Scan for the cell matching the given text and deliver its [X, Y] coordinate at center. 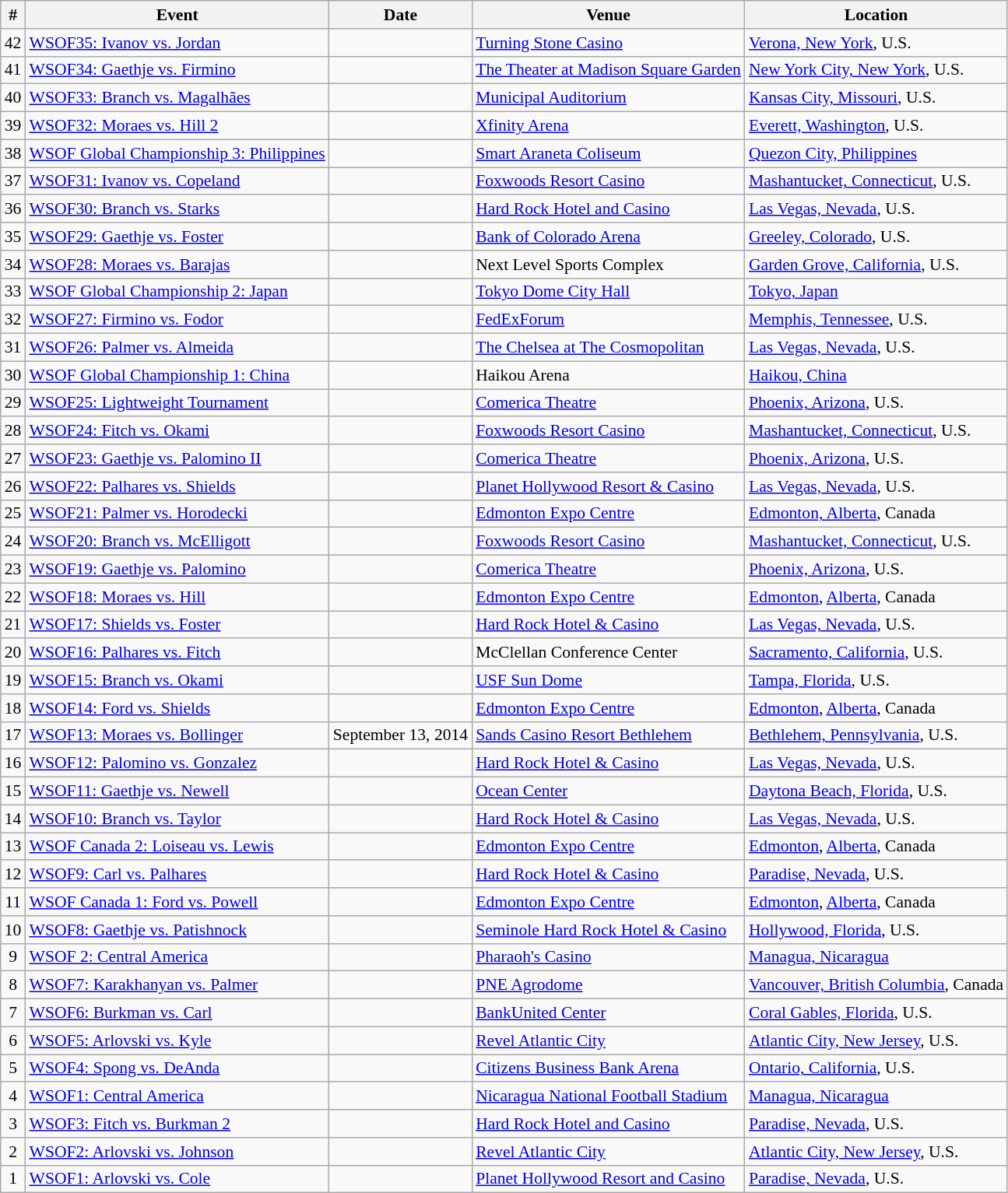
USF Sun Dome [609, 680]
Sacramento, California, U.S. [876, 653]
3 [13, 1124]
WSOF28: Moraes vs. Barajas [177, 265]
Greeley, Colorado, U.S. [876, 237]
40 [13, 98]
26 [13, 486]
WSOF6: Burkman vs. Carl [177, 1013]
24 [13, 542]
6 [13, 1040]
FedExForum [609, 320]
25 [13, 514]
September 13, 2014 [400, 735]
19 [13, 680]
WSOF Global Championship 2: Japan [177, 292]
PNE Agrodome [609, 985]
WSOF7: Karakhanyan vs. Palmer [177, 985]
41 [13, 70]
WSOF16: Palhares vs. Fitch [177, 653]
WSOF 2: Central America [177, 957]
7 [13, 1013]
Hollywood, Florida, U.S. [876, 930]
Bethlehem, Pennsylvania, U.S. [876, 735]
9 [13, 957]
WSOF1: Arlovski vs. Cole [177, 1179]
29 [13, 403]
Vancouver, British Columbia, Canada [876, 985]
WSOF Canada 1: Ford vs. Powell [177, 902]
17 [13, 735]
Location [876, 15]
WSOF8: Gaethje vs. Patishnock [177, 930]
Quezon City, Philippines [876, 153]
31 [13, 348]
34 [13, 265]
WSOF15: Branch vs. Okami [177, 680]
Pharaoh's Casino [609, 957]
WSOF20: Branch vs. McElligott [177, 542]
WSOF25: Lightweight Tournament [177, 403]
Nicaragua National Football Stadium [609, 1097]
27 [13, 458]
Planet Hollywood Resort & Casino [609, 486]
WSOF27: Firmino vs. Fodor [177, 320]
Planet Hollywood Resort and Casino [609, 1179]
Tokyo Dome City Hall [609, 292]
Garden Grove, California, U.S. [876, 265]
Haikou Arena [609, 375]
37 [13, 181]
Memphis, Tennessee, U.S. [876, 320]
Bank of Colorado Arena [609, 237]
WSOF21: Palmer vs. Horodecki [177, 514]
New York City, New York, U.S. [876, 70]
Tokyo, Japan [876, 292]
Kansas City, Missouri, U.S. [876, 98]
Everett, Washington, U.S. [876, 126]
Daytona Beach, Florida, U.S. [876, 791]
WSOF4: Spong vs. DeAnda [177, 1068]
28 [13, 431]
Ontario, California, U.S. [876, 1068]
39 [13, 126]
32 [13, 320]
# [13, 15]
Venue [609, 15]
WSOF17: Shields vs. Foster [177, 625]
WSOF1: Central America [177, 1097]
WSOF30: Branch vs. Starks [177, 209]
35 [13, 237]
Seminole Hard Rock Hotel & Casino [609, 930]
WSOF11: Gaethje vs. Newell [177, 791]
Event [177, 15]
WSOF13: Moraes vs. Bollinger [177, 735]
11 [13, 902]
4 [13, 1097]
McClellan Conference Center [609, 653]
Tampa, Florida, U.S. [876, 680]
Smart Araneta Coliseum [609, 153]
10 [13, 930]
Ocean Center [609, 791]
WSOF29: Gaethje vs. Foster [177, 237]
Sands Casino Resort Bethlehem [609, 735]
WSOF12: Palomino vs. Gonzalez [177, 763]
42 [13, 43]
WSOF35: Ivanov vs. Jordan [177, 43]
WSOF Global Championship 3: Philippines [177, 153]
WSOF2: Arlovski vs. Johnson [177, 1152]
WSOF19: Gaethje vs. Palomino [177, 570]
Citizens Business Bank Arena [609, 1068]
Xfinity Arena [609, 126]
30 [13, 375]
5 [13, 1068]
Date [400, 15]
WSOF5: Arlovski vs. Kyle [177, 1040]
WSOF Canada 2: Loiseau vs. Lewis [177, 847]
23 [13, 570]
WSOF Global Championship 1: China [177, 375]
The Chelsea at The Cosmopolitan [609, 348]
Haikou, China [876, 375]
WSOF22: Palhares vs. Shields [177, 486]
18 [13, 708]
WSOF10: Branch vs. Taylor [177, 819]
WSOF9: Carl vs. Palhares [177, 875]
22 [13, 597]
BankUnited Center [609, 1013]
WSOF32: Moraes vs. Hill 2 [177, 126]
16 [13, 763]
WSOF31: Ivanov vs. Copeland [177, 181]
WSOF14: Ford vs. Shields [177, 708]
15 [13, 791]
WSOF26: Palmer vs. Almeida [177, 348]
2 [13, 1152]
The Theater at Madison Square Garden [609, 70]
38 [13, 153]
Next Level Sports Complex [609, 265]
WSOF24: Fitch vs. Okami [177, 431]
WSOF33: Branch vs. Magalhães [177, 98]
WSOF23: Gaethje vs. Palomino II [177, 458]
Turning Stone Casino [609, 43]
14 [13, 819]
21 [13, 625]
33 [13, 292]
20 [13, 653]
36 [13, 209]
WSOF34: Gaethje vs. Firmino [177, 70]
WSOF3: Fitch vs. Burkman 2 [177, 1124]
1 [13, 1179]
Municipal Auditorium [609, 98]
12 [13, 875]
Coral Gables, Florida, U.S. [876, 1013]
WSOF18: Moraes vs. Hill [177, 597]
8 [13, 985]
Verona, New York, U.S. [876, 43]
13 [13, 847]
